Pinpoint the cell where the given text exists, returning its (X, Y) midpoint coordinate. 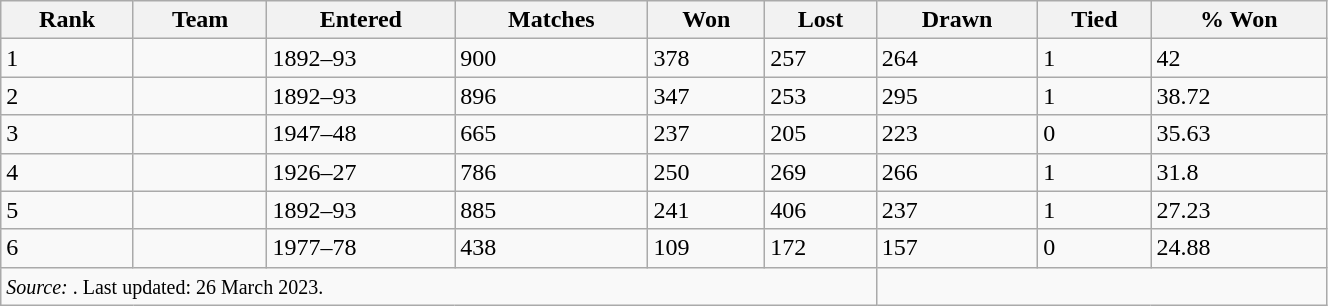
Matches (552, 20)
157 (957, 248)
109 (706, 248)
295 (957, 96)
786 (552, 172)
Rank (68, 20)
4 (68, 172)
3 (68, 134)
378 (706, 58)
205 (821, 134)
Entered (361, 20)
250 (706, 172)
31.8 (1238, 172)
Drawn (957, 20)
1926–27 (361, 172)
27.23 (1238, 210)
241 (706, 210)
2 (68, 96)
665 (552, 134)
Source: . Last updated: 26 March 2023. (438, 286)
Lost (821, 20)
35.63 (1238, 134)
266 (957, 172)
38.72 (1238, 96)
438 (552, 248)
223 (957, 134)
269 (821, 172)
347 (706, 96)
6 (68, 248)
900 (552, 58)
172 (821, 248)
257 (821, 58)
5 (68, 210)
406 (821, 210)
Won (706, 20)
24.88 (1238, 248)
42 (1238, 58)
Tied (1094, 20)
885 (552, 210)
% Won (1238, 20)
253 (821, 96)
1977–78 (361, 248)
Team (200, 20)
896 (552, 96)
1947–48 (361, 134)
264 (957, 58)
